For the text-containing cell, return its midpoint in (x, y) coordinate format. 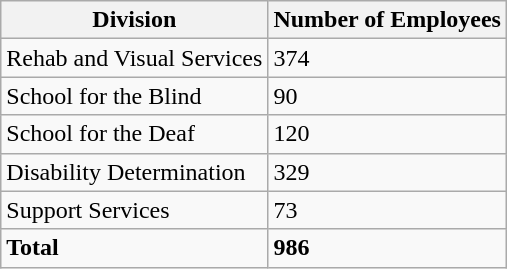
73 (388, 210)
Disability Determination (134, 172)
Support Services (134, 210)
374 (388, 58)
Rehab and Visual Services (134, 58)
Number of Employees (388, 20)
90 (388, 96)
Total (134, 248)
986 (388, 248)
120 (388, 134)
School for the Deaf (134, 134)
School for the Blind (134, 96)
Division (134, 20)
329 (388, 172)
